Pinpoint the cell where the given text exists, returning its (x, y) midpoint coordinate. 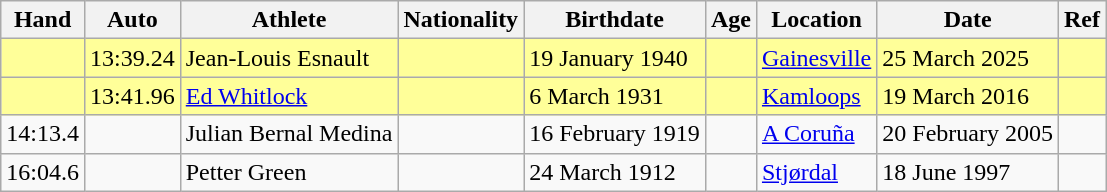
Hand (43, 20)
Petter Green (289, 172)
Location (816, 20)
Ref (1082, 20)
Date (968, 20)
13:41.96 (132, 96)
Stjørdal (816, 172)
14:13.4 (43, 134)
Julian Bernal Medina (289, 134)
Auto (132, 20)
Jean-Louis Esnault (289, 58)
18 June 1997 (968, 172)
Ed Whitlock (289, 96)
A Coruña (816, 134)
19 January 1940 (615, 58)
24 March 1912 (615, 172)
16 February 1919 (615, 134)
16:04.6 (43, 172)
Athlete (289, 20)
Nationality (461, 20)
19 March 2016 (968, 96)
Birthdate (615, 20)
13:39.24 (132, 58)
Gainesville (816, 58)
Kamloops (816, 96)
6 March 1931 (615, 96)
20 February 2005 (968, 134)
Age (730, 20)
25 March 2025 (968, 58)
